Return the (x, y) coordinate for the center point of the cell that contains the specified text.  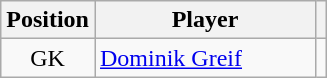
GK (48, 58)
Position (48, 20)
Player (204, 20)
Dominik Greif (204, 58)
